Identify which cell holds the provided text, then report its [X, Y] central coordinate. 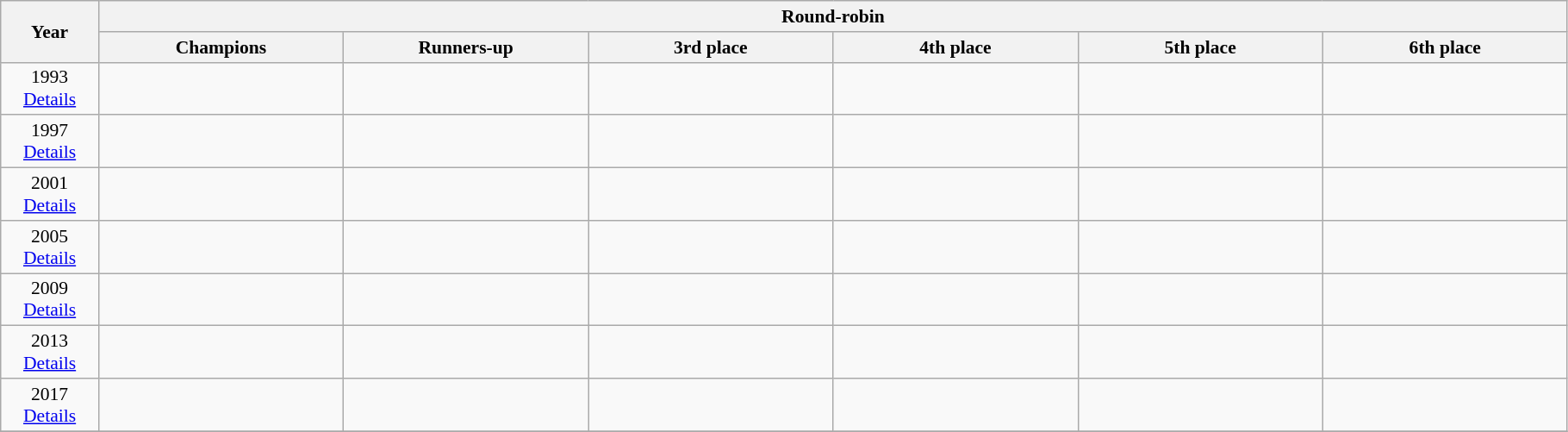
4th place [955, 47]
2001Details [50, 195]
Champions [221, 47]
2017Details [50, 405]
Round-robin [832, 16]
2005Details [50, 247]
1997Details [50, 141]
1993Details [50, 88]
6th place [1445, 47]
2009Details [50, 300]
Year [50, 31]
3rd place [711, 47]
5th place [1200, 47]
2013Details [50, 352]
Runners-up [466, 47]
